Search for the cell housing the specified text and yield its [x, y] center coordinate. 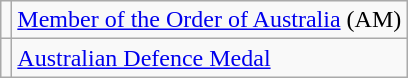
Member of the Order of Australia (AM) [210, 20]
Australian Defence Medal [210, 58]
